Identify which cell holds the provided text, then report its [X, Y] central coordinate. 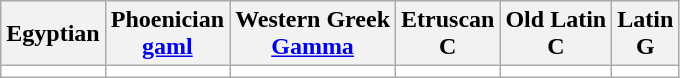
Phoenician gaml [167, 34]
Egyptian [53, 34]
Latin G [646, 34]
EtruscanC [448, 34]
Western GreekGamma [313, 34]
Old LatinC [556, 34]
